Return (x, y) of the center of cell containing provided text 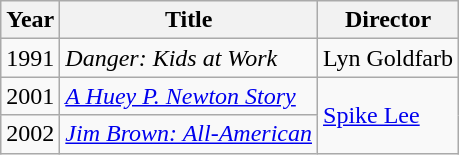
Spike Lee (388, 115)
Jim Brown: All-American (189, 134)
2001 (30, 96)
Director (388, 20)
Danger: Kids at Work (189, 58)
Title (189, 20)
Lyn Goldfarb (388, 58)
1991 (30, 58)
2002 (30, 134)
Year (30, 20)
A Huey P. Newton Story (189, 96)
